Locate the cell with the specified text and output its (X, Y) center coordinate. 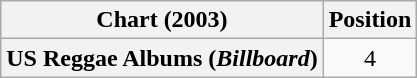
US Reggae Albums (Billboard) (162, 58)
4 (370, 58)
Chart (2003) (162, 20)
Position (370, 20)
